Output the (x, y) coordinate of the center of the cell containing the given text.  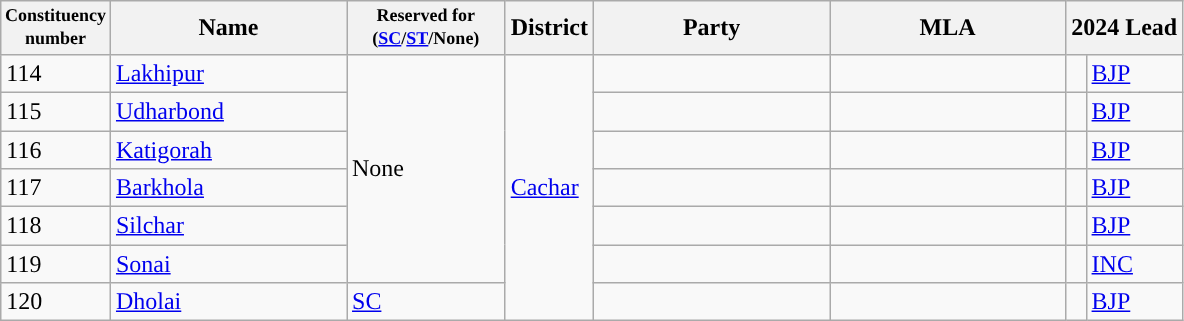
Sonai (228, 264)
SC (426, 302)
119 (56, 264)
117 (56, 188)
None (426, 168)
Katigorah (228, 150)
Name (228, 28)
District (549, 28)
Lakhipur (228, 73)
118 (56, 226)
Constituency number (56, 28)
MLA (948, 28)
120 (56, 302)
Cachar (549, 187)
Barkhola (228, 188)
Party (712, 28)
2024 Lead (1124, 28)
116 (56, 150)
Reserved for (SC/ST/None) (426, 28)
Udharbond (228, 111)
Silchar (228, 226)
Dholai (228, 302)
115 (56, 111)
114 (56, 73)
INC (1134, 264)
